Output the (x, y) coordinate of the center of the cell containing the given text.  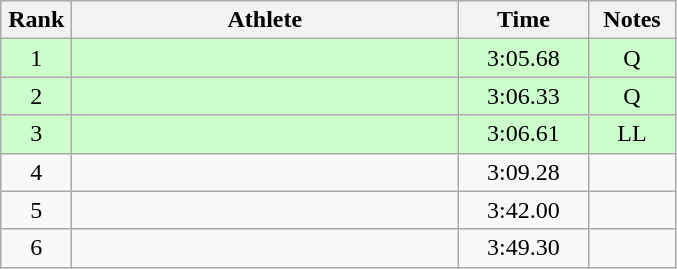
3:09.28 (524, 172)
Time (524, 20)
2 (36, 96)
1 (36, 58)
3:05.68 (524, 58)
LL (632, 134)
3 (36, 134)
Rank (36, 20)
5 (36, 210)
Athlete (265, 20)
3:42.00 (524, 210)
3:06.33 (524, 96)
3:06.61 (524, 134)
Notes (632, 20)
4 (36, 172)
3:49.30 (524, 248)
6 (36, 248)
